Output the (X, Y) coordinate of the center of the cell containing the given text.  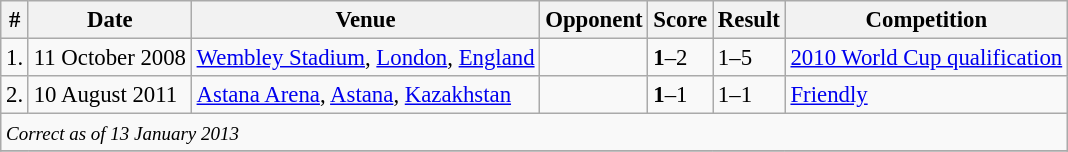
Date (110, 20)
1–5 (750, 58)
10 August 2011 (110, 95)
Wembley Stadium, London, England (366, 58)
Astana Arena, Astana, Kazakhstan (366, 95)
Opponent (594, 20)
Venue (366, 20)
Competition (926, 20)
Score (680, 20)
Result (750, 20)
# (15, 20)
Correct as of 13 January 2013 (534, 133)
Friendly (926, 95)
2010 World Cup qualification (926, 58)
1–2 (680, 58)
2. (15, 95)
11 October 2008 (110, 58)
1. (15, 58)
